For the text-containing cell, return its midpoint in [x, y] coordinate format. 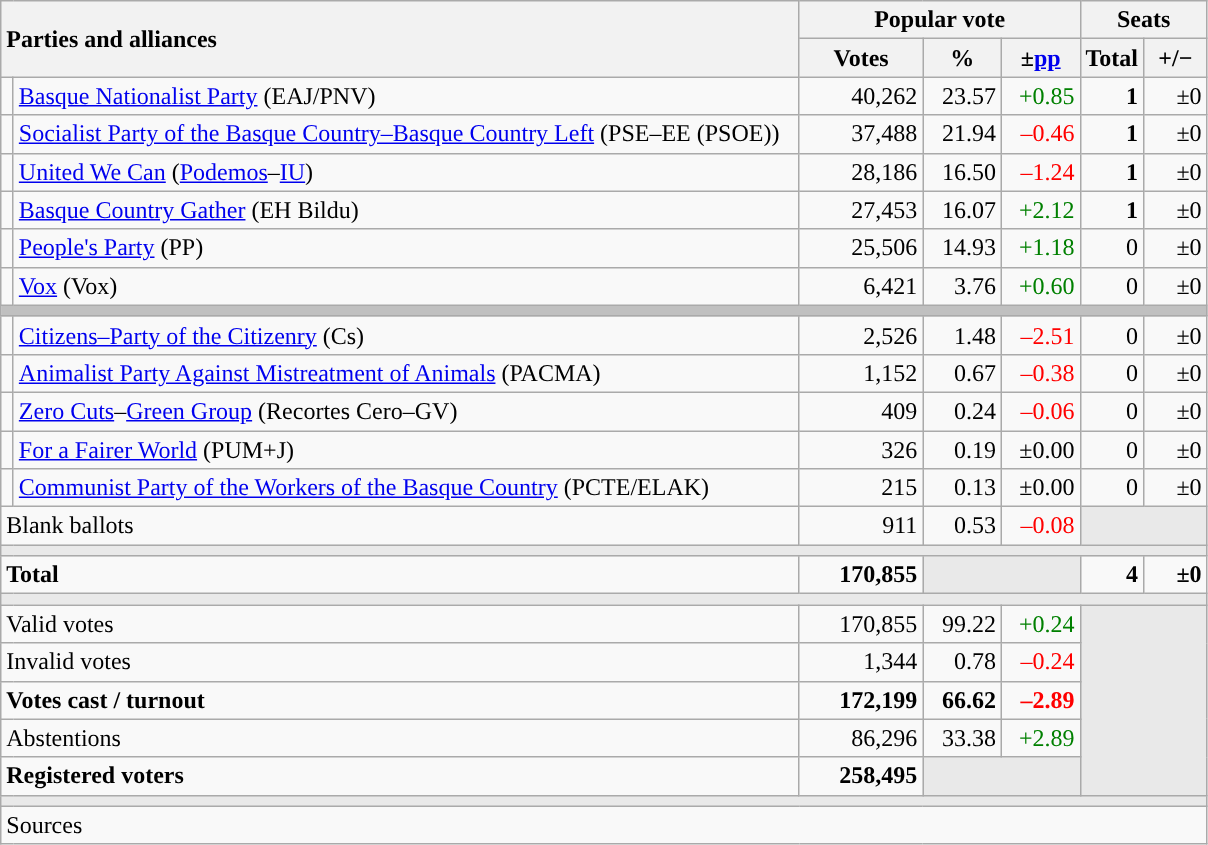
–0.38 [1040, 373]
0.24 [962, 411]
27,453 [861, 210]
16.07 [962, 210]
Citizens–Party of the Citizenry (Cs) [406, 335]
±pp [1040, 58]
–2.51 [1040, 335]
86,296 [861, 738]
Basque Country Gather (EH Bildu) [406, 210]
Votes cast / turnout [400, 700]
+0.24 [1040, 624]
0.53 [962, 526]
For a Fairer World (PUM+J) [406, 449]
1,152 [861, 373]
0.78 [962, 662]
Blank ballots [400, 526]
14.93 [962, 248]
Abstentions [400, 738]
Parties and alliances [400, 39]
23.57 [962, 96]
66.62 [962, 700]
0.13 [962, 488]
Zero Cuts–Green Group (Recortes Cero–GV) [406, 411]
0.67 [962, 373]
Basque Nationalist Party (EAJ/PNV) [406, 96]
21.94 [962, 134]
2,526 [861, 335]
215 [861, 488]
+2.12 [1040, 210]
Sources [604, 825]
33.38 [962, 738]
326 [861, 449]
–0.06 [1040, 411]
+2.89 [1040, 738]
1.48 [962, 335]
40,262 [861, 96]
Votes [861, 58]
Seats [1144, 20]
+1.18 [1040, 248]
25,506 [861, 248]
Socialist Party of the Basque Country–Basque Country Left (PSE–EE (PSOE)) [406, 134]
3.76 [962, 286]
258,495 [861, 776]
911 [861, 526]
0.19 [962, 449]
+/− [1176, 58]
–2.89 [1040, 700]
Animalist Party Against Mistreatment of Animals (PACMA) [406, 373]
172,199 [861, 700]
99.22 [962, 624]
Vox (Vox) [406, 286]
4 [1112, 575]
–1.24 [1040, 172]
Communist Party of the Workers of the Basque Country (PCTE/ELAK) [406, 488]
28,186 [861, 172]
Registered voters [400, 776]
+0.85 [1040, 96]
People's Party (PP) [406, 248]
6,421 [861, 286]
Valid votes [400, 624]
–0.46 [1040, 134]
37,488 [861, 134]
409 [861, 411]
1,344 [861, 662]
United We Can (Podemos–IU) [406, 172]
–0.24 [1040, 662]
% [962, 58]
16.50 [962, 172]
+0.60 [1040, 286]
Invalid votes [400, 662]
Popular vote [940, 20]
–0.08 [1040, 526]
